Pinpoint the cell where the given text exists, returning its [X, Y] midpoint coordinate. 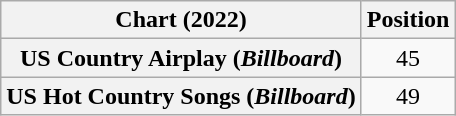
49 [408, 96]
Chart (2022) [181, 20]
US Hot Country Songs (Billboard) [181, 96]
45 [408, 58]
Position [408, 20]
US Country Airplay (Billboard) [181, 58]
